Identify which cell holds the provided text, then report its [X, Y] central coordinate. 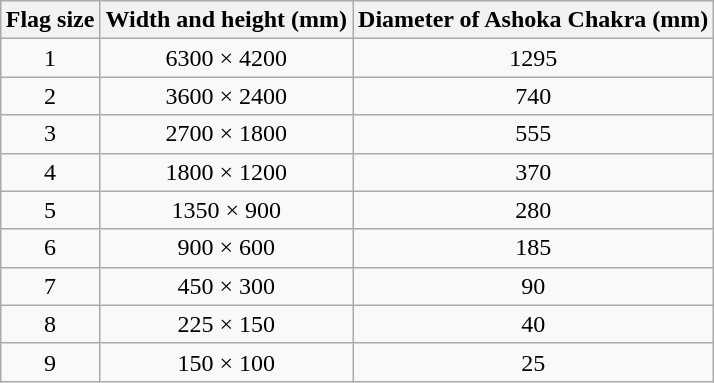
7 [50, 286]
450 × 300 [226, 286]
2700 × 1800 [226, 134]
740 [534, 96]
40 [534, 324]
25 [534, 362]
225 × 150 [226, 324]
3600 × 2400 [226, 96]
555 [534, 134]
Width and height (mm) [226, 20]
1800 × 1200 [226, 172]
1295 [534, 58]
280 [534, 210]
5 [50, 210]
2 [50, 96]
185 [534, 248]
1 [50, 58]
1350 × 900 [226, 210]
3 [50, 134]
4 [50, 172]
900 × 600 [226, 248]
6 [50, 248]
Flag size [50, 20]
370 [534, 172]
150 × 100 [226, 362]
90 [534, 286]
8 [50, 324]
9 [50, 362]
6300 × 4200 [226, 58]
Diameter of Ashoka Chakra (mm) [534, 20]
